Provide the [X, Y] coordinate of the cell's center where the given text is located.  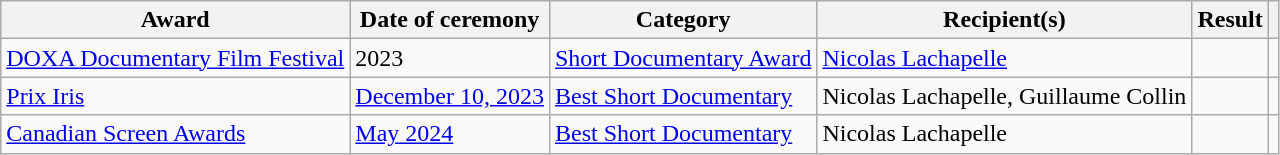
Prix Iris [176, 96]
Recipient(s) [1004, 20]
May 2024 [450, 134]
Canadian Screen Awards [176, 134]
Short Documentary Award [682, 58]
Category [682, 20]
Award [176, 20]
DOXA Documentary Film Festival [176, 58]
Nicolas Lachapelle, Guillaume Collin [1004, 96]
Date of ceremony [450, 20]
December 10, 2023 [450, 96]
Result [1230, 20]
2023 [450, 58]
